Determine the [x, y] coordinate at the center of the cell enclosing the given text.  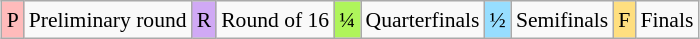
¼ [347, 20]
P [13, 20]
½ [498, 20]
Preliminary round [108, 20]
Quarterfinals [422, 20]
Semifinals [562, 20]
F [624, 20]
R [204, 20]
Round of 16 [275, 20]
Finals [666, 20]
